From the cell containing the given text, extract its center point as (X, Y) coordinate. 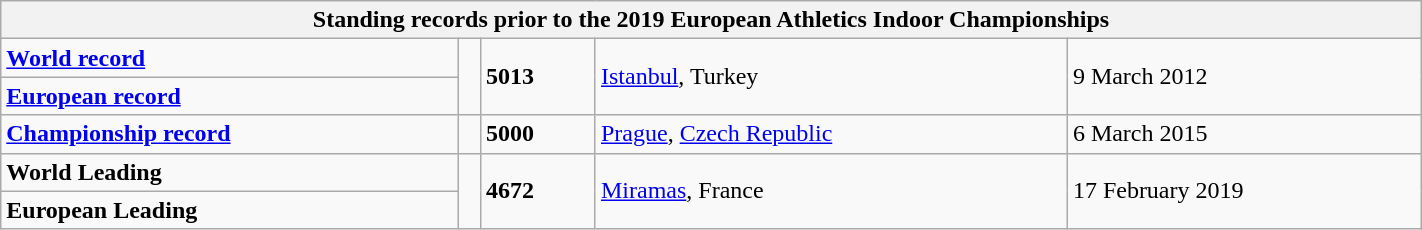
6 March 2015 (1244, 134)
5013 (538, 77)
World Leading (230, 172)
9 March 2012 (1244, 77)
4672 (538, 191)
Championship record (230, 134)
Standing records prior to the 2019 European Athletics Indoor Championships (711, 20)
Miramas, France (831, 191)
17 February 2019 (1244, 191)
European record (230, 96)
European Leading (230, 210)
Prague, Czech Republic (831, 134)
World record (230, 58)
5000 (538, 134)
Istanbul, Turkey (831, 77)
